Locate the cell with the specified text and output its (X, Y) center coordinate. 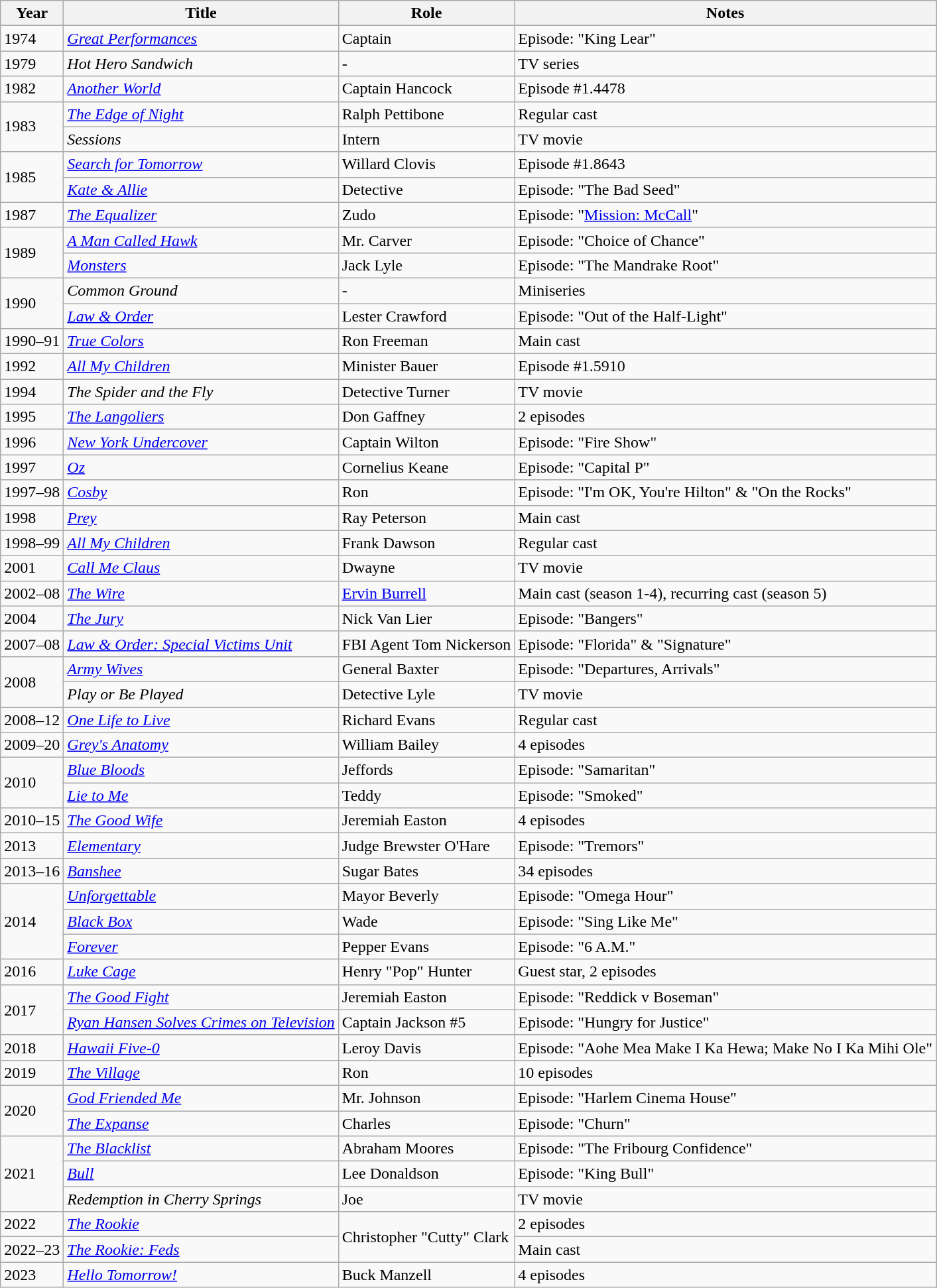
2008–12 (32, 719)
The Equalizer (201, 215)
True Colors (201, 341)
Captain (426, 38)
Episode #1.5910 (725, 367)
Black Box (201, 921)
1995 (32, 417)
Lee Donaldson (426, 1174)
Episode: "Samaritan" (725, 770)
Captain Hancock (426, 89)
Episode #1.8643 (725, 164)
Episode: "Tremors" (725, 846)
God Friended Me (201, 1098)
Elementary (201, 846)
Episode: "The Mandrake Root" (725, 265)
General Baxter (426, 669)
Role (426, 13)
Call Me Claus (201, 568)
2023 (32, 1275)
Episode: "Out of the Half-Light" (725, 316)
Hawaii Five-0 (201, 1047)
Episode: "Omega Hour" (725, 896)
1992 (32, 367)
The Spider and the Fly (201, 392)
Teddy (426, 795)
2010–15 (32, 821)
Episode: "Sing Like Me" (725, 921)
Captain Jackson #5 (426, 1022)
Episode: "King Bull" (725, 1174)
1998–99 (32, 543)
New York Undercover (201, 442)
Common Ground (201, 290)
Episode #1.4478 (725, 89)
Episode: "Harlem Cinema House" (725, 1098)
The Good Fight (201, 997)
1990 (32, 303)
The Blacklist (201, 1149)
Prey (201, 518)
Judge Brewster O'Hare (426, 846)
Hello Tomorrow! (201, 1275)
Zudo (426, 215)
1989 (32, 253)
Episode: "Choice of Chance" (725, 240)
Kate & Allie (201, 190)
Cornelius Keane (426, 467)
Christopher "Cutty" Clark (426, 1237)
Banshee (201, 871)
Mr. Johnson (426, 1098)
Detective Turner (426, 392)
2013–16 (32, 871)
Detective (426, 190)
Main cast (season 1-4), recurring cast (season 5) (725, 593)
The Wire (201, 593)
1979 (32, 64)
1998 (32, 518)
Year (32, 13)
Bull (201, 1174)
Redemption in Cherry Springs (201, 1199)
2020 (32, 1110)
Dwayne (426, 568)
1974 (32, 38)
The Rookie (201, 1224)
Episode: "Florida" & "Signature" (725, 644)
Leroy Davis (426, 1047)
Captain Wilton (426, 442)
William Bailey (426, 745)
Title (201, 13)
Minister Bauer (426, 367)
Episode: "6 A.M." (725, 947)
Jeffords (426, 770)
Law & Order: Special Victims Unit (201, 644)
Episode: "Mission: McCall" (725, 215)
FBI Agent Tom Nickerson (426, 644)
Joe (426, 1199)
Richard Evans (426, 719)
The Good Wife (201, 821)
Episode: "King Lear" (725, 38)
Miniseries (725, 290)
Sugar Bates (426, 871)
Mayor Beverly (426, 896)
Episode: "Reddick v Boseman" (725, 997)
Episode: "I'm OK, You're Hilton" & "On the Rocks" (725, 493)
1983 (32, 127)
Episode: "The Bad Seed" (725, 190)
1990–91 (32, 341)
Search for Tomorrow (201, 164)
Henry "Pop" Hunter (426, 972)
2014 (32, 921)
Lie to Me (201, 795)
Abraham Moores (426, 1149)
2010 (32, 783)
1982 (32, 89)
1997 (32, 467)
Episode: "Aohe Mea Make I Ka Hewa; Make No I Ka Mihi Ole" (725, 1047)
1997–98 (32, 493)
2022–23 (32, 1250)
Great Performances (201, 38)
Episode: "Capital P" (725, 467)
The Village (201, 1073)
1987 (32, 215)
1985 (32, 177)
Ray Peterson (426, 518)
Grey's Anatomy (201, 745)
2018 (32, 1047)
2004 (32, 618)
Hot Hero Sandwich (201, 64)
2002–08 (32, 593)
2016 (32, 972)
Guest star, 2 episodes (725, 972)
Army Wives (201, 669)
Charles (426, 1124)
Ralph Pettibone (426, 114)
Episode: "Fire Show" (725, 442)
The Edge of Night (201, 114)
Oz (201, 467)
Law & Order (201, 316)
Buck Manzell (426, 1275)
2001 (32, 568)
Detective Lyle (426, 694)
2007–08 (32, 644)
TV series (725, 64)
2008 (32, 681)
Episode: "Churn" (725, 1124)
Monsters (201, 265)
Luke Cage (201, 972)
Wade (426, 921)
34 episodes (725, 871)
The Jury (201, 618)
Episode: "The Fribourg Confidence" (725, 1149)
Ron Freeman (426, 341)
Blue Bloods (201, 770)
Notes (725, 13)
Lester Crawford (426, 316)
2017 (32, 1010)
10 episodes (725, 1073)
2019 (32, 1073)
Episode: "Bangers" (725, 618)
2009–20 (32, 745)
2021 (32, 1174)
Cosby (201, 493)
Episode: "Smoked" (725, 795)
One Life to Live (201, 719)
Nick Van Lier (426, 618)
Mr. Carver (426, 240)
Ervin Burrell (426, 593)
1994 (32, 392)
Don Gaffney (426, 417)
Episode: "Departures, Arrivals" (725, 669)
Willard Clovis (426, 164)
Sessions (201, 139)
Intern (426, 139)
Play or Be Played (201, 694)
Ryan Hansen Solves Crimes on Television (201, 1022)
The Expanse (201, 1124)
A Man Called Hawk (201, 240)
Pepper Evans (426, 947)
Forever (201, 947)
The Langoliers (201, 417)
1996 (32, 442)
Frank Dawson (426, 543)
2022 (32, 1224)
Another World (201, 89)
Jack Lyle (426, 265)
Unforgettable (201, 896)
The Rookie: Feds (201, 1250)
Episode: "Hungry for Justice" (725, 1022)
2013 (32, 846)
